For the text-containing cell, return its midpoint in [x, y] coordinate format. 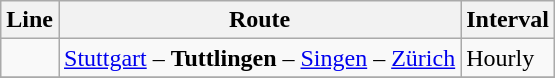
Line [30, 20]
Interval [508, 20]
Hourly [508, 58]
Stuttgart – Tuttlingen – Singen – Zürich [259, 58]
Route [259, 20]
